Return the [X, Y] coordinate for the center point of the cell that contains the specified text.  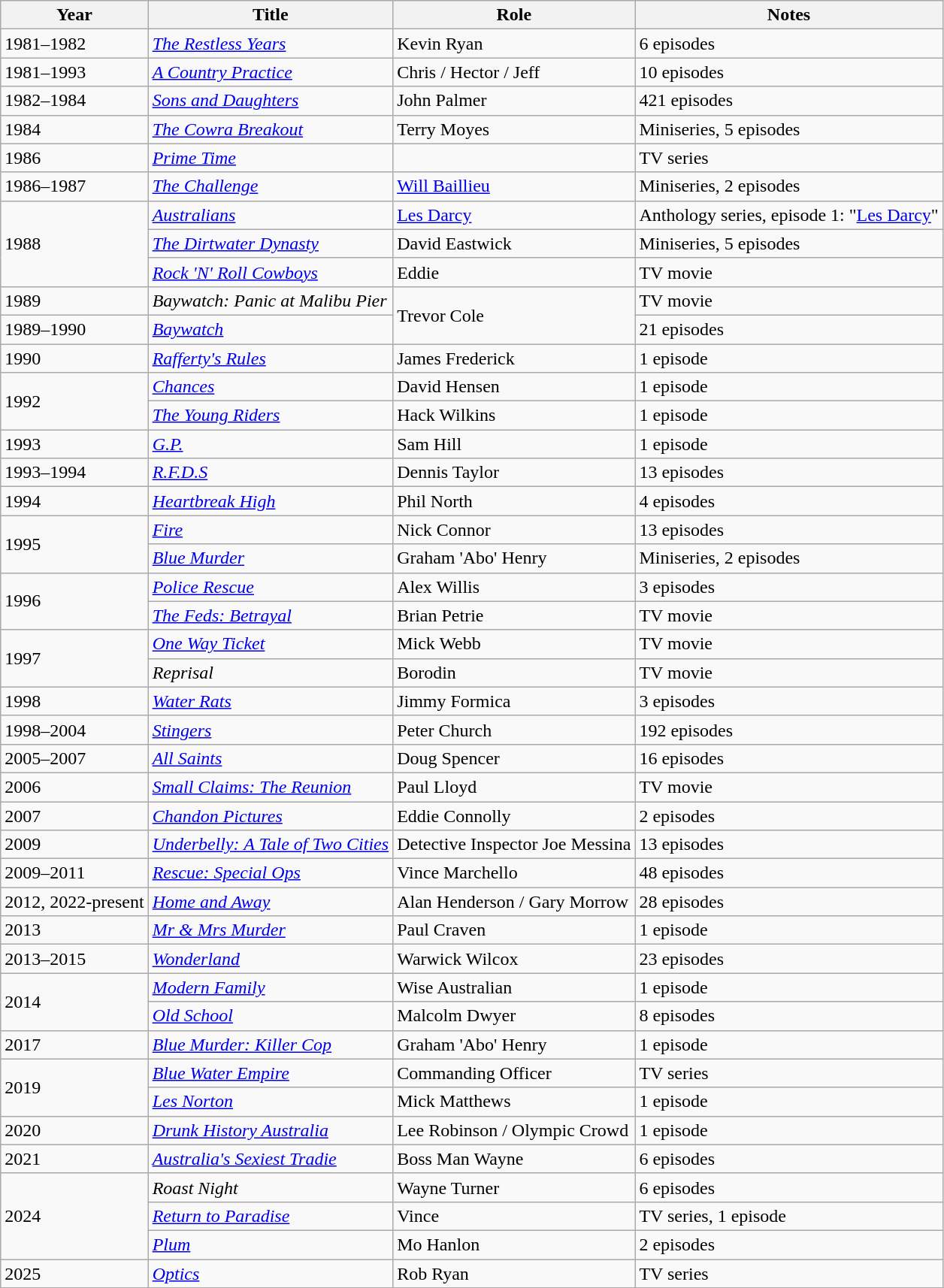
1998 [74, 701]
The Restless Years [271, 44]
Mo Hanlon [514, 1244]
John Palmer [514, 101]
Plum [271, 1244]
Peter Church [514, 730]
1986 [74, 158]
Sam Hill [514, 444]
One Way Ticket [271, 644]
1984 [74, 129]
Alan Henderson / Gary Morrow [514, 902]
1986–1987 [74, 186]
1993–1994 [74, 473]
2009 [74, 845]
Year [74, 15]
Mick Webb [514, 644]
10 episodes [789, 72]
Title [271, 15]
David Eastwick [514, 243]
Alex Willis [514, 587]
48 episodes [789, 873]
1988 [74, 243]
Eddie Connolly [514, 815]
Will Baillieu [514, 186]
Chandon Pictures [271, 815]
1994 [74, 501]
2021 [74, 1159]
Warwick Wilcox [514, 959]
Vince [514, 1216]
2025 [74, 1274]
Water Rats [271, 701]
Wise Australian [514, 987]
Jimmy Formica [514, 701]
Malcolm Dwyer [514, 1016]
Kevin Ryan [514, 44]
David Hensen [514, 387]
Paul Craven [514, 930]
Les Darcy [514, 215]
Terry Moyes [514, 129]
23 episodes [789, 959]
Anthology series, episode 1: "Les Darcy" [789, 215]
Home and Away [271, 902]
Return to Paradise [271, 1216]
Old School [271, 1016]
21 episodes [789, 329]
Trevor Cole [514, 315]
Modern Family [271, 987]
Rock 'N' Roll Cowboys [271, 272]
Les Norton [271, 1102]
Chances [271, 387]
Underbelly: A Tale of Two Cities [271, 845]
Blue Water Empire [271, 1073]
Brian Petrie [514, 615]
Eddie [514, 272]
1990 [74, 358]
Mick Matthews [514, 1102]
2006 [74, 787]
Blue Murder: Killer Cop [271, 1045]
1982–1984 [74, 101]
1989 [74, 301]
Baywatch: Panic at Malibu Pier [271, 301]
Notes [789, 15]
Detective Inspector Joe Messina [514, 845]
The Feds: Betrayal [271, 615]
2013 [74, 930]
1996 [74, 601]
2013–2015 [74, 959]
2024 [74, 1216]
Optics [271, 1274]
16 episodes [789, 758]
James Frederick [514, 358]
Boss Man Wayne [514, 1159]
Australia's Sexiest Tradie [271, 1159]
The Challenge [271, 186]
The Young Riders [271, 416]
2017 [74, 1045]
2009–2011 [74, 873]
2020 [74, 1130]
G.P. [271, 444]
Wonderland [271, 959]
Hack Wilkins [514, 416]
Chris / Hector / Jeff [514, 72]
2005–2007 [74, 758]
Drunk History Australia [271, 1130]
2012, 2022-present [74, 902]
Mr & Mrs Murder [271, 930]
1997 [74, 658]
TV series, 1 episode [789, 1216]
Australians [271, 215]
421 episodes [789, 101]
Heartbreak High [271, 501]
A Country Practice [271, 72]
Role [514, 15]
Lee Robinson / Olympic Crowd [514, 1130]
Commanding Officer [514, 1073]
Stingers [271, 730]
Rafferty's Rules [271, 358]
2014 [74, 1002]
Baywatch [271, 329]
Sons and Daughters [271, 101]
Phil North [514, 501]
1981–1982 [74, 44]
R.F.D.S [271, 473]
Fire [271, 530]
8 episodes [789, 1016]
Dennis Taylor [514, 473]
1993 [74, 444]
Wayne Turner [514, 1187]
192 episodes [789, 730]
Rescue: Special Ops [271, 873]
The Cowra Breakout [271, 129]
Borodin [514, 673]
Doug Spencer [514, 758]
1995 [74, 544]
2007 [74, 815]
4 episodes [789, 501]
Blue Murder [271, 558]
Reprisal [271, 673]
1998–2004 [74, 730]
Rob Ryan [514, 1274]
Roast Night [271, 1187]
Paul Lloyd [514, 787]
2019 [74, 1087]
1989–1990 [74, 329]
Police Rescue [271, 587]
Vince Marchello [514, 873]
The Dirtwater Dynasty [271, 243]
1992 [74, 401]
Nick Connor [514, 530]
All Saints [271, 758]
Small Claims: The Reunion [271, 787]
1981–1993 [74, 72]
28 episodes [789, 902]
Prime Time [271, 158]
